Capture the cell that displays the provided text and extract its [X, Y] central coordinate. 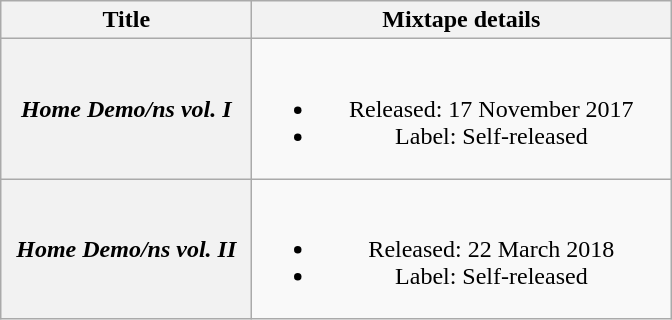
Released: 22 March 2018Label: Self-released [462, 249]
Released: 17 November 2017Label: Self-released [462, 109]
Home Demo/ns vol. I [126, 109]
Mixtape details [462, 20]
Title [126, 20]
Home Demo/ns vol. II [126, 249]
